Return (X, Y) of the center of cell containing provided text 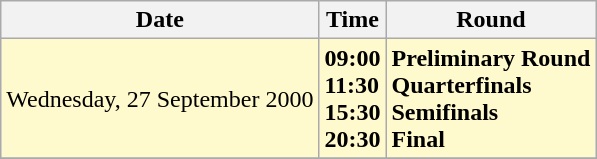
Wednesday, 27 September 2000 (160, 98)
Preliminary RoundQuarterfinalsSemifinalsFinal (491, 98)
Date (160, 20)
Round (491, 20)
Time (352, 20)
09:0011:3015:3020:30 (352, 98)
